Return [X, Y] of the center of cell containing provided text 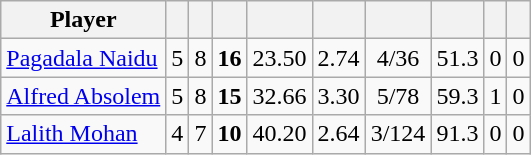
2.74 [338, 58]
Player [84, 20]
40.20 [280, 134]
3.30 [338, 96]
Pagadala Naidu [84, 58]
4 [178, 134]
32.66 [280, 96]
7 [200, 134]
15 [230, 96]
4/36 [398, 58]
1 [496, 96]
23.50 [280, 58]
91.3 [458, 134]
59.3 [458, 96]
5/78 [398, 96]
Lalith Mohan [84, 134]
10 [230, 134]
2.64 [338, 134]
3/124 [398, 134]
Alfred Absolem [84, 96]
51.3 [458, 58]
16 [230, 58]
